Locate the cell with the specified text and output its [X, Y] center coordinate. 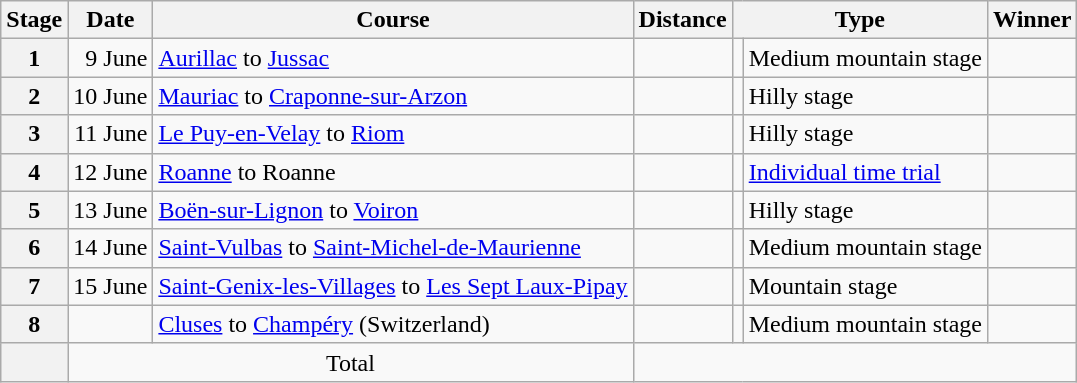
10 June [110, 96]
1 [34, 58]
Type [860, 20]
Stage [34, 20]
13 June [110, 210]
14 June [110, 248]
Le Puy-en-Velay to Riom [393, 134]
Winner [1032, 20]
Date [110, 20]
11 June [110, 134]
Course [393, 20]
Mountain stage [865, 286]
Mauriac to Craponne-sur-Arzon [393, 96]
3 [34, 134]
5 [34, 210]
Individual time trial [865, 172]
Distance [682, 20]
8 [34, 324]
Saint-Vulbas to Saint-Michel-de-Maurienne [393, 248]
6 [34, 248]
Roanne to Roanne [393, 172]
7 [34, 286]
Saint-Genix-les-Villages to Les Sept Laux-Pipay [393, 286]
9 June [110, 58]
Cluses to Champéry (Switzerland) [393, 324]
12 June [110, 172]
Aurillac to Jussac [393, 58]
Boën-sur-Lignon to Voiron [393, 210]
15 June [110, 286]
2 [34, 96]
Total [350, 362]
4 [34, 172]
